Detect which cell encompasses the target text, then output its (X, Y) center coordinate. 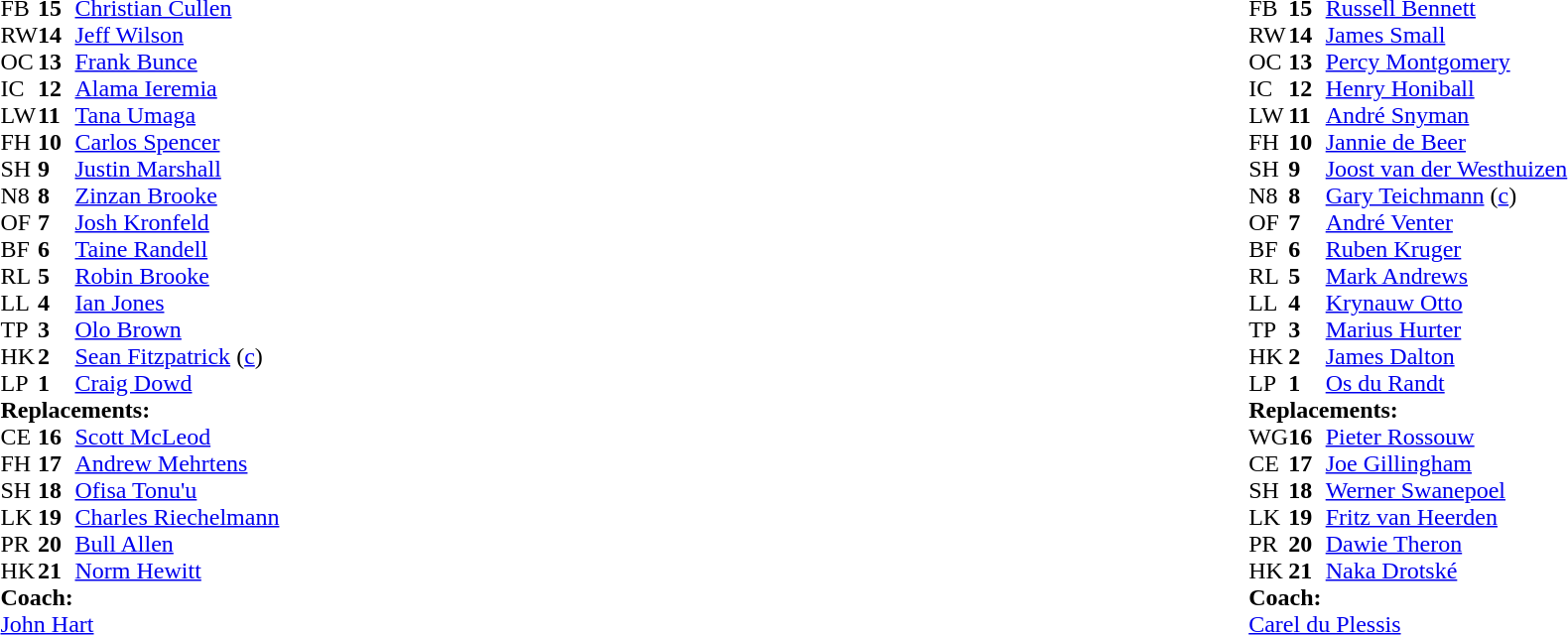
Ruben Kruger (1447, 250)
Henry Honiball (1447, 89)
Gary Teichmann (c) (1447, 196)
Os du Randt (1447, 383)
James Dalton (1447, 357)
Josh Kronfeld (178, 222)
André Venter (1447, 222)
Fritz van Heerden (1447, 518)
Jeff Wilson (178, 36)
Robin Brooke (178, 276)
Joost van der Westhuizen (1447, 169)
Jannie de Beer (1447, 143)
Werner Swanepoel (1447, 490)
Scott McLeod (178, 437)
Marius Hurter (1447, 329)
Krynauw Otto (1447, 304)
Naka Drotské (1447, 571)
Pieter Rossouw (1447, 437)
Olo Brown (178, 329)
WG (1268, 437)
Ofisa Tonu'u (178, 490)
James Small (1447, 36)
Craig Dowd (178, 383)
Charles Riechelmann (178, 518)
Zinzan Brooke (178, 196)
Mark Andrews (1447, 276)
Sean Fitzpatrick (c) (178, 357)
Justin Marshall (178, 169)
Alama Ieremia (178, 89)
Norm Hewitt (178, 571)
André Snyman (1447, 115)
Taine Randell (178, 250)
Carlos Spencer (178, 143)
Joe Gillingham (1447, 464)
Ian Jones (178, 304)
Tana Umaga (178, 115)
Frank Bunce (178, 62)
Bull Allen (178, 544)
Percy Montgomery (1447, 62)
Andrew Mehrtens (178, 464)
Dawie Theron (1447, 544)
